Locate the cell with the specified text and output its [x, y] center coordinate. 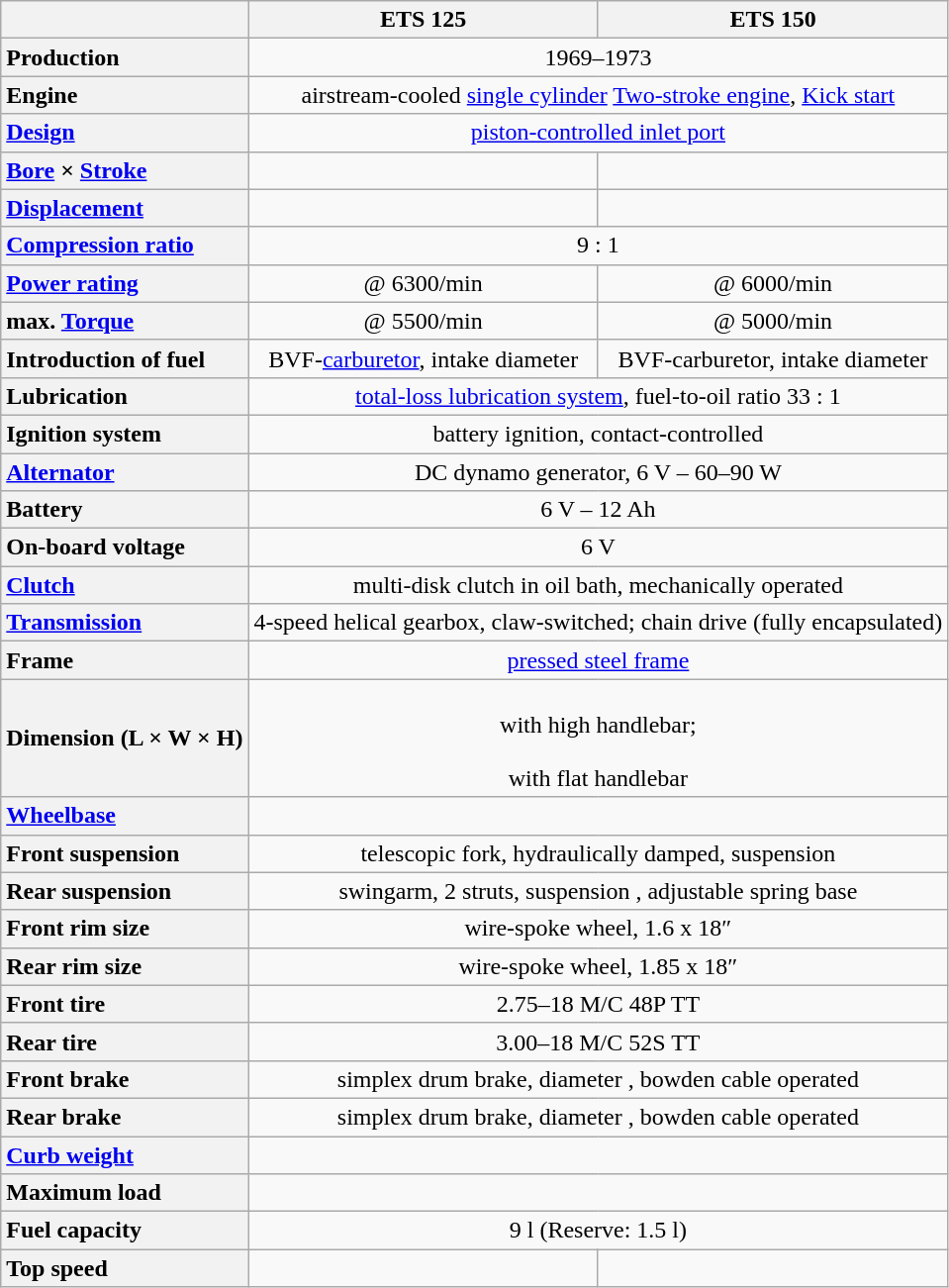
Lubrication [125, 396]
On-board voltage [125, 547]
@ 6000/min [772, 283]
Front suspension [125, 853]
Rear tire [125, 1041]
wire-spoke wheel, 1.6 x 18″ [598, 929]
Maximum load [125, 1193]
1969–1973 [598, 57]
ETS 150 [772, 20]
pressed steel frame [598, 660]
Compression ratio [125, 246]
wire-spoke wheel, 1.85 x 18″ [598, 966]
Rear suspension [125, 891]
Wheelbase [125, 816]
piston-controlled inlet port [598, 133]
Design [125, 133]
multi-disk clutch in oil bath, mechanically operated [598, 585]
@ 5500/min [424, 321]
DC dynamo generator, 6 V – 60–90 W [598, 472]
Front rim size [125, 929]
total-loss lubrication system, fuel-to-oil ratio 33 : 1 [598, 396]
with high handlebar;with flat handlebar [598, 739]
Rear brake [125, 1117]
telescopic fork, hydraulically damped, suspension [598, 853]
airstream-cooled single cylinder Two-stroke engine, Kick start [598, 95]
Top speed [125, 1268]
Curb weight [125, 1155]
battery ignition, contact-controlled [598, 434]
Front brake [125, 1079]
@ 6300/min [424, 283]
Rear rim size [125, 966]
Dimension (L × W × H) [125, 739]
Frame [125, 660]
3.00–18 M/C 52S TT [598, 1041]
Front tire [125, 1004]
6 V [598, 547]
2.75–18 M/C 48P TT [598, 1004]
@ 5000/min [772, 321]
Clutch [125, 585]
Introduction of fuel [125, 358]
Fuel capacity [125, 1231]
9 l (Reserve: 1.5 l) [598, 1231]
swingarm, 2 struts, suspension , adjustable spring base [598, 891]
9 : 1 [598, 246]
Production [125, 57]
Power rating [125, 283]
Ignition system [125, 434]
6 V – 12 Ah [598, 510]
Alternator [125, 472]
ETS 125 [424, 20]
Transmission [125, 623]
4-speed helical gearbox, claw-switched; chain drive (fully encapsulated) [598, 623]
Engine [125, 95]
max. Torque [125, 321]
Displacement [125, 208]
Battery [125, 510]
Bore × Stroke [125, 170]
